From the cell containing the given text, extract its center point as (x, y) coordinate. 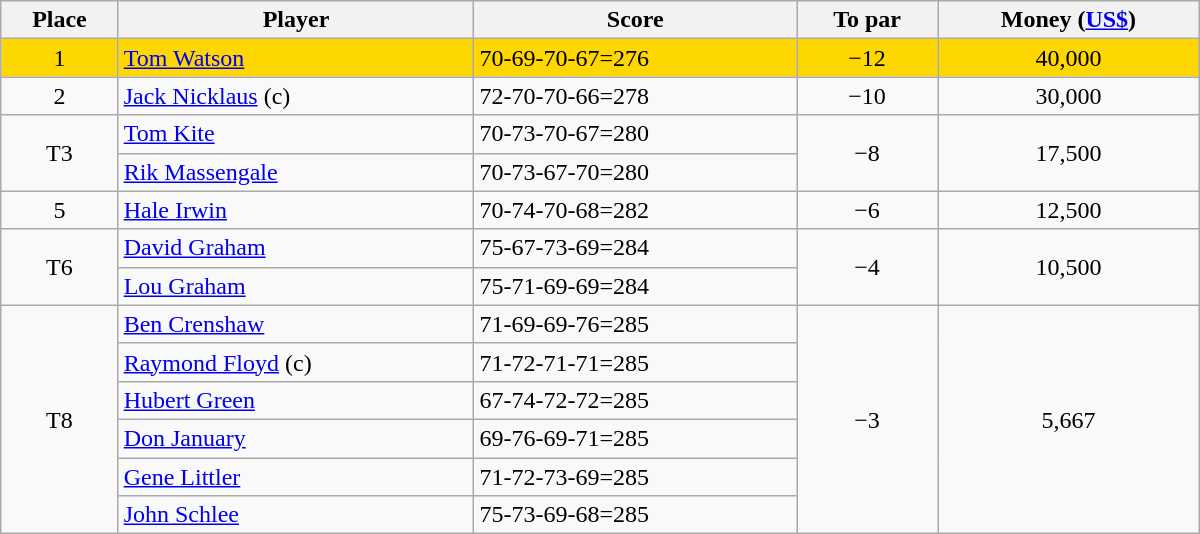
To par (868, 20)
T3 (60, 153)
2 (60, 96)
72-70-70-66=278 (636, 96)
Tom Watson (296, 58)
30,000 (1069, 96)
75-73-69-68=285 (636, 515)
70-73-70-67=280 (636, 134)
75-67-73-69=284 (636, 248)
David Graham (296, 248)
10,500 (1069, 267)
70-74-70-68=282 (636, 210)
Don January (296, 438)
Gene Littler (296, 477)
Rik Massengale (296, 172)
−12 (868, 58)
17,500 (1069, 153)
70-69-70-67=276 (636, 58)
T8 (60, 419)
−4 (868, 267)
−6 (868, 210)
12,500 (1069, 210)
Ben Crenshaw (296, 324)
67-74-72-72=285 (636, 400)
John Schlee (296, 515)
Hale Irwin (296, 210)
Player (296, 20)
71-72-71-71=285 (636, 362)
Raymond Floyd (c) (296, 362)
Jack Nicklaus (c) (296, 96)
71-69-69-76=285 (636, 324)
−3 (868, 419)
71-72-73-69=285 (636, 477)
Lou Graham (296, 286)
40,000 (1069, 58)
69-76-69-71=285 (636, 438)
Tom Kite (296, 134)
Score (636, 20)
1 (60, 58)
T6 (60, 267)
Money (US$) (1069, 20)
70-73-67-70=280 (636, 172)
Hubert Green (296, 400)
5 (60, 210)
−8 (868, 153)
75-71-69-69=284 (636, 286)
−10 (868, 96)
Place (60, 20)
5,667 (1069, 419)
